Find where the given text appears and provide that cell's center as [x, y] coordinate. 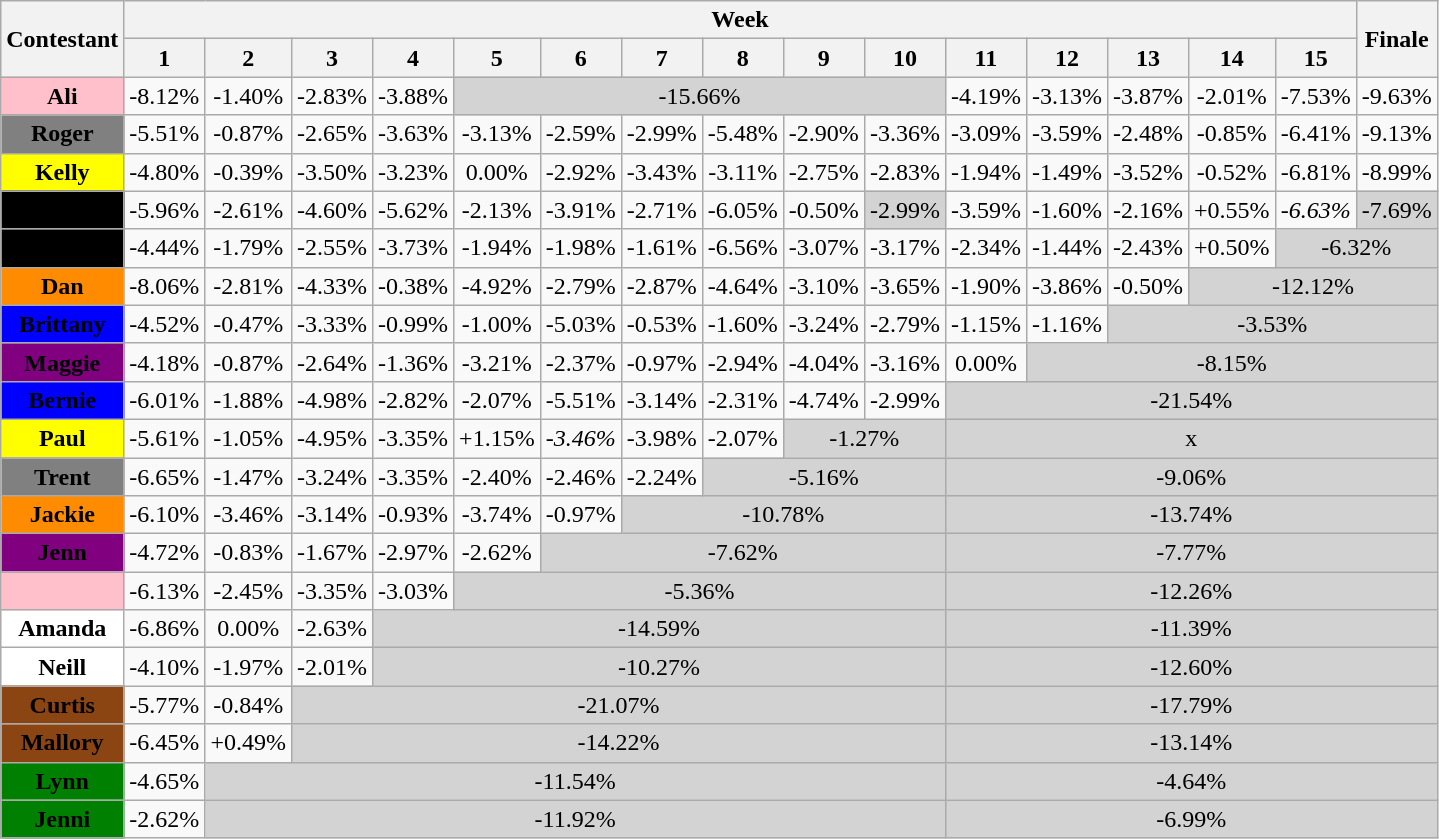
10 [904, 58]
-0.39% [248, 172]
Kelly [62, 172]
-3.21% [498, 362]
-11.92% [576, 819]
-3.91% [580, 210]
7 [662, 58]
-4.60% [332, 210]
-4.92% [498, 286]
Jenni [62, 819]
Amanda [62, 629]
-2.92% [580, 172]
-3.50% [332, 172]
8 [742, 58]
-8.15% [1232, 362]
-3.03% [414, 591]
-2.63% [332, 629]
Ali [62, 96]
-4.98% [332, 400]
-1.88% [248, 400]
-1.36% [414, 362]
Neill [62, 667]
-3.88% [414, 96]
Paul [62, 438]
-3.33% [332, 324]
-13.74% [1191, 515]
-5.61% [164, 438]
11 [986, 58]
+0.49% [248, 743]
+0.50% [1232, 248]
-2.40% [498, 477]
-3.36% [904, 134]
-4.95% [332, 438]
Finale [1396, 39]
-1.47% [248, 477]
-5.03% [580, 324]
-2.87% [662, 286]
-3.53% [1272, 324]
-12.12% [1314, 286]
-2.81% [248, 286]
-3.16% [904, 362]
-0.38% [414, 286]
-2.97% [414, 553]
Mallory [62, 743]
Lynn [62, 781]
-2.45% [248, 591]
-5.96% [164, 210]
-6.05% [742, 210]
-9.63% [1396, 96]
-3.73% [414, 248]
-9.06% [1191, 477]
-8.06% [164, 286]
-4.10% [164, 667]
-1.49% [1066, 172]
1 [164, 58]
-1.16% [1066, 324]
-1.40% [248, 96]
-2.71% [662, 210]
-2.82% [414, 400]
-6.81% [1316, 172]
-2.94% [742, 362]
-6.41% [1316, 134]
-2.65% [332, 134]
-2.59% [580, 134]
-4.18% [164, 362]
-21.07% [618, 705]
-7.69% [1396, 210]
-3.09% [986, 134]
-0.85% [1232, 134]
-1.97% [248, 667]
-14.22% [618, 743]
Jay [62, 248]
-3.07% [824, 248]
-6.01% [164, 400]
-1.27% [864, 438]
-0.47% [248, 324]
-3.17% [904, 248]
-4.80% [164, 172]
6 [580, 58]
-6.32% [1356, 248]
-10.78% [783, 515]
-1.61% [662, 248]
-5.77% [164, 705]
-4.04% [824, 362]
-4.44% [164, 248]
Brittany [62, 324]
2 [248, 58]
-0.93% [414, 515]
-3.74% [498, 515]
Contestant [62, 39]
-3.65% [904, 286]
-3.86% [1066, 286]
Week [740, 20]
-1.98% [580, 248]
-0.53% [662, 324]
Jenn [62, 553]
4 [414, 58]
-0.83% [248, 553]
-10.27% [660, 667]
Curtis [62, 705]
-3.10% [824, 286]
Trent [62, 477]
-2.48% [1148, 134]
-6.99% [1191, 819]
Maggie [62, 362]
-7.53% [1316, 96]
-1.90% [986, 286]
-7.62% [742, 553]
-3.87% [1148, 96]
3 [332, 58]
-13.14% [1191, 743]
-5.36% [700, 591]
-6.56% [742, 248]
Jackie [62, 515]
-3.63% [414, 134]
-2.43% [1148, 248]
-17.79% [1191, 705]
-4.19% [986, 96]
12 [1066, 58]
-0.52% [1232, 172]
-3.52% [1148, 172]
-1.00% [498, 324]
-2.61% [248, 210]
-4.74% [824, 400]
Dan [62, 286]
Mark [62, 210]
5 [498, 58]
-6.65% [164, 477]
x [1191, 438]
-4.52% [164, 324]
-11.39% [1191, 629]
+1.15% [498, 438]
-12.26% [1191, 591]
-2.34% [986, 248]
-0.99% [414, 324]
-21.54% [1191, 400]
-6.86% [164, 629]
-3.23% [414, 172]
Bernie [62, 400]
-15.66% [700, 96]
-2.13% [498, 210]
-6.63% [1316, 210]
-1.15% [986, 324]
-5.62% [414, 210]
Roger [62, 134]
-6.45% [164, 743]
-9.13% [1396, 134]
-3.43% [662, 172]
-4.33% [332, 286]
-1.67% [332, 553]
-2.16% [1148, 210]
-3.11% [742, 172]
-7.77% [1191, 553]
-1.44% [1066, 248]
-1.05% [248, 438]
-2.55% [332, 248]
-8.99% [1396, 172]
-2.24% [662, 477]
-6.13% [164, 591]
-2.46% [580, 477]
-4.65% [164, 781]
-14.59% [660, 629]
13 [1148, 58]
-8.12% [164, 96]
-1.79% [248, 248]
-2.90% [824, 134]
-2.37% [580, 362]
-11.54% [576, 781]
-4.72% [164, 553]
-2.64% [332, 362]
-2.75% [824, 172]
+0.55% [1232, 210]
-5.48% [742, 134]
-12.60% [1191, 667]
-6.10% [164, 515]
9 [824, 58]
-2.31% [742, 400]
-0.84% [248, 705]
-5.16% [824, 477]
15 [1316, 58]
14 [1232, 58]
-3.98% [662, 438]
